Provide the (x, y) coordinate of the cell's center where the given text is located.  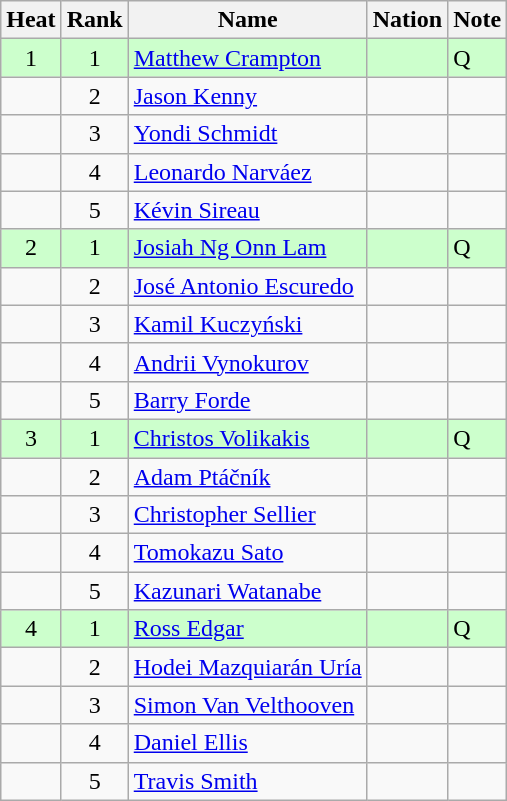
Kamil Kuczyński (248, 324)
Christopher Sellier (248, 515)
Hodei Mazquiarán Uría (248, 667)
Name (248, 20)
Simon Van Velthooven (248, 705)
Adam Ptáčník (248, 477)
Andrii Vynokurov (248, 362)
Matthew Crampton (248, 58)
Rank (94, 20)
Travis Smith (248, 781)
Josiah Ng Onn Lam (248, 248)
Nation (407, 20)
Tomokazu Sato (248, 553)
Jason Kenny (248, 96)
Christos Volikakis (248, 438)
Heat (31, 20)
Daniel Ellis (248, 743)
José Antonio Escuredo (248, 286)
Leonardo Narváez (248, 172)
Kazunari Watanabe (248, 591)
Barry Forde (248, 400)
Yondi Schmidt (248, 134)
Kévin Sireau (248, 210)
Note (478, 20)
Ross Edgar (248, 629)
